For the text-containing cell, return its midpoint in (X, Y) coordinate format. 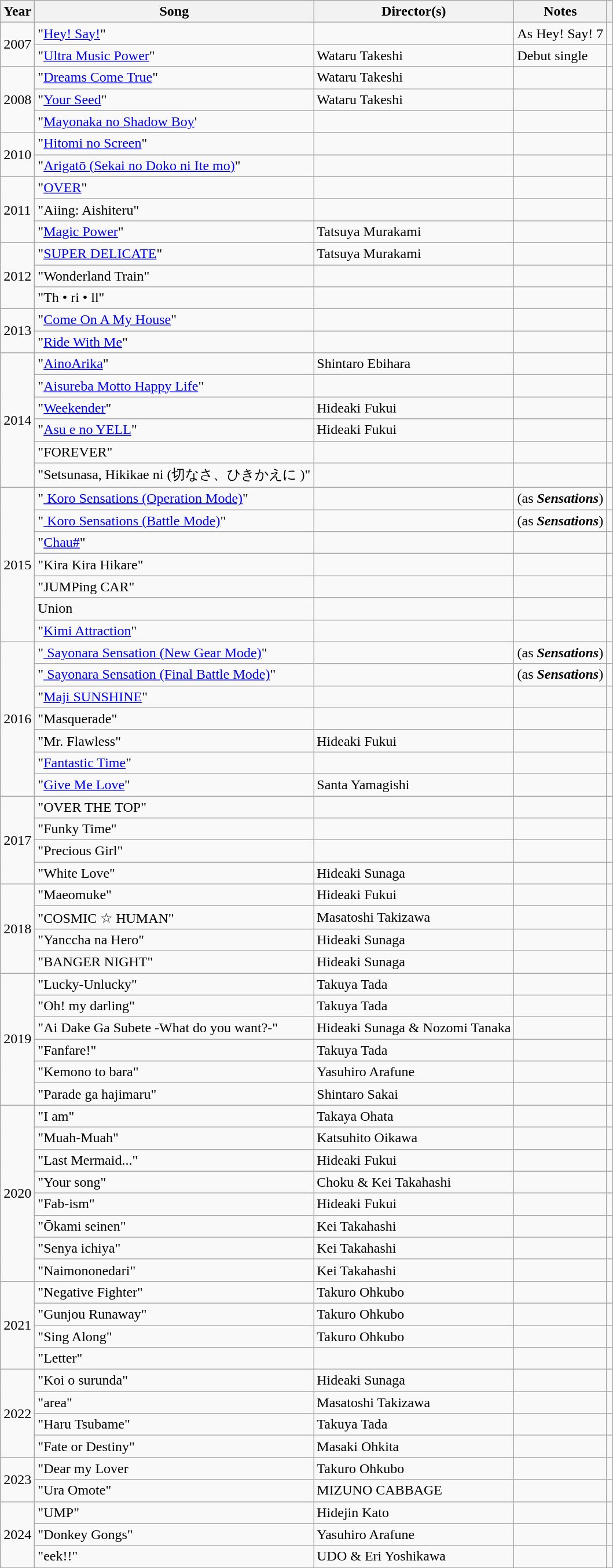
"Give Me Love" (174, 785)
Notes (560, 12)
Song (174, 12)
"Senya ichiya" (174, 1248)
2015 (17, 565)
2016 (17, 719)
" Koro Sensations (Operation Mode)" (174, 499)
"Koi o surunda" (174, 1381)
"Negative Fighter" (174, 1292)
2021 (17, 1325)
"Letter" (174, 1359)
"Asu e no YELL" (174, 430)
"COSMIC ☆ HUMAN" (174, 918)
Katsuhito Oikawa (414, 1138)
"area" (174, 1403)
"OVER" (174, 187)
Shintaro Sakai (414, 1094)
" Koro Sensations (Battle Mode)" (174, 521)
"Lucky-Unlucky" (174, 984)
2011 (17, 209)
"UMP" (174, 1512)
"Maeomuke" (174, 895)
"Ai Dake Ga Subete -What do you want?-" (174, 1028)
"Ura Omote" (174, 1490)
"Fantastic Time" (174, 763)
"Kimi Attraction" (174, 631)
"JUMPing CAR" (174, 587)
"Donkey Gongs" (174, 1534)
"Naimononedari" (174, 1270)
"Ōkami seinen" (174, 1226)
As Hey! Say! 7 (560, 34)
"BANGER NIGHT" (174, 962)
"Sing Along" (174, 1336)
MIZUNO CABBAGE (414, 1490)
"AinoArika" (174, 364)
"Ultra Music Power" (174, 56)
" Sayonara Sensation (Final Battle Mode)" (174, 675)
"Th • ri • ll" (174, 298)
"Aisureba Motto Happy Life" (174, 386)
"SUPER DELICATE" (174, 253)
"Come On A My House" (174, 320)
Hidejin Kato (414, 1512)
UDO & Eri Yoshikawa (414, 1556)
"Dreams Come True" (174, 78)
"Last Mermaid..." (174, 1160)
"Fanfare!" (174, 1050)
Year (17, 12)
2012 (17, 275)
"I am" (174, 1116)
Union (174, 609)
2014 (17, 420)
2023 (17, 1479)
Choku & Kei Takahashi (414, 1182)
"Precious Girl" (174, 851)
"Muah-Muah" (174, 1138)
"Setsunasa, Hikikae ni (切なさ、ひきかえに )" (174, 476)
" Sayonara Sensation (New Gear Mode)" (174, 653)
"Maji SUNSHINE" (174, 697)
2010 (17, 154)
"Parade ga hajimaru" (174, 1094)
"Ride With Me" (174, 342)
Takaya Ohata (414, 1116)
"White Love" (174, 873)
2022 (17, 1414)
"Mayonaka no Shadow Boy' (174, 122)
Shintaro Ebihara (414, 364)
Santa Yamagishi (414, 785)
"Aiing: Aishiteru" (174, 209)
"Funky Time" (174, 829)
"FOREVER" (174, 452)
"Chau#" (174, 543)
Masaki Ohkita (414, 1446)
Director(s) (414, 12)
"Hey! Say!" (174, 34)
"Dear my Lover (174, 1468)
"Fate or Destiny" (174, 1446)
"Gunjou Runaway" (174, 1314)
"Your Seed" (174, 100)
2017 (17, 840)
"Masquerade" (174, 719)
2018 (17, 929)
2019 (17, 1039)
"eek!!" (174, 1556)
"Yanccha na Hero" (174, 940)
"Hitomi no Screen" (174, 143)
"Haru Tsubame" (174, 1425)
"Wonderland Train" (174, 276)
2007 (17, 45)
"Your song" (174, 1182)
2020 (17, 1193)
Debut single (560, 56)
"Kemono to bara" (174, 1072)
"Arigatō (Sekai no Doko ni Ite mo)" (174, 165)
2024 (17, 1534)
Hideaki Sunaga & Nozomi Tanaka (414, 1028)
"Kira Kira Hikare" (174, 565)
2013 (17, 331)
"Weekender" (174, 408)
"OVER THE TOP" (174, 807)
2008 (17, 100)
"Oh! my darling" (174, 1006)
"Mr. Flawless" (174, 741)
"Magic Power" (174, 231)
"Fab-ism" (174, 1204)
